Output the (X, Y) coordinate of the center of the cell containing the given text.  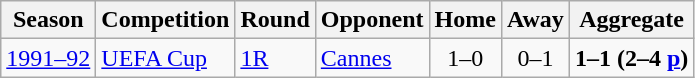
Round (275, 20)
1–0 (465, 58)
1R (275, 58)
1991–92 (48, 58)
Opponent (372, 20)
Away (535, 20)
1–1 (2–4 p) (631, 58)
Season (48, 20)
UEFA Cup (166, 58)
Home (465, 20)
Aggregate (631, 20)
0–1 (535, 58)
Cannes (372, 58)
Competition (166, 20)
